Locate the cell with the specified text and output its (x, y) center coordinate. 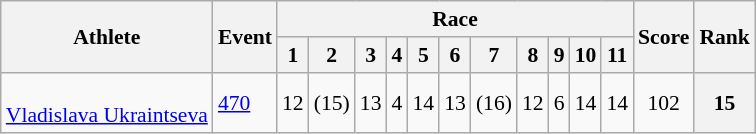
7 (494, 55)
102 (664, 102)
11 (617, 55)
Event (245, 36)
2 (332, 55)
15 (724, 102)
470 (245, 102)
Rank (724, 36)
Race (455, 19)
Athlete (107, 36)
(15) (332, 102)
(16) (494, 102)
8 (533, 55)
3 (371, 55)
Score (664, 36)
9 (560, 55)
1 (293, 55)
10 (586, 55)
5 (423, 55)
Vladislava Ukraintseva (107, 102)
